From the cell containing the given text, extract its center point as (x, y) coordinate. 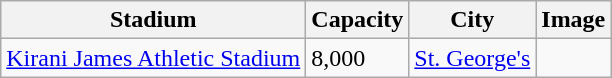
Image (574, 20)
Capacity (358, 20)
City (472, 20)
Kirani James Athletic Stadium (154, 58)
St. George's (472, 58)
Stadium (154, 20)
8,000 (358, 58)
